Return (x, y) of the center of cell containing provided text 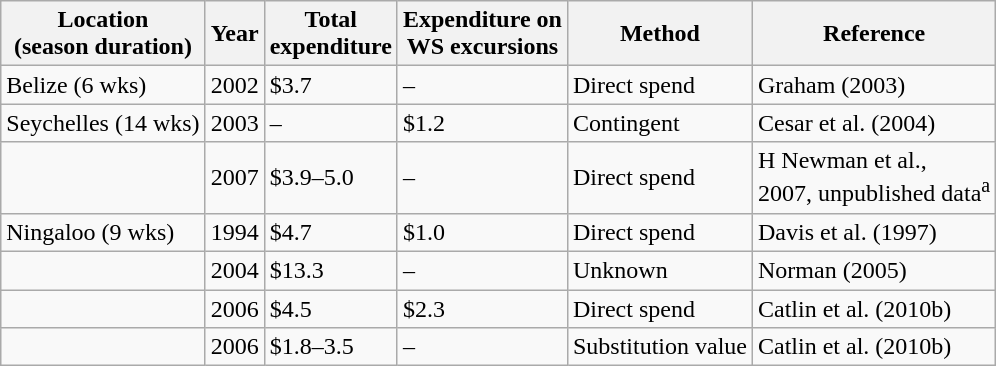
$3.9–5.0 (330, 178)
Davis et al. (1997) (874, 232)
Totalexpenditure (330, 34)
$3.7 (330, 85)
Method (660, 34)
Year (234, 34)
2004 (234, 271)
Reference (874, 34)
$2.3 (482, 309)
Substitution value (660, 347)
Seychelles (14 wks) (103, 123)
1994 (234, 232)
$13.3 (330, 271)
$4.7 (330, 232)
2003 (234, 123)
H Newman et al.,2007, unpublished dataa (874, 178)
Expenditure onWS excursions (482, 34)
Location(season duration) (103, 34)
$1.2 (482, 123)
$1.0 (482, 232)
Cesar et al. (2004) (874, 123)
$4.5 (330, 309)
2002 (234, 85)
$1.8–3.5 (330, 347)
Graham (2003) (874, 85)
Contingent (660, 123)
2007 (234, 178)
Unknown (660, 271)
Ningaloo (9 wks) (103, 232)
Norman (2005) (874, 271)
Belize (6 wks) (103, 85)
